Detect which cell encompasses the target text, then output its [X, Y] center coordinate. 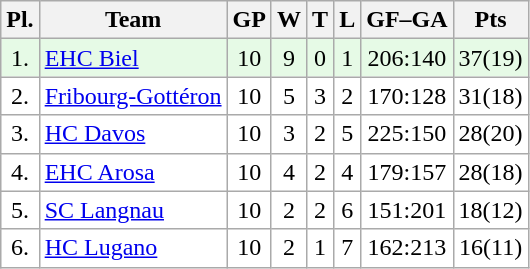
Fribourg-Gottéron [133, 96]
7 [348, 248]
6. [20, 248]
28(20) [490, 134]
HC Davos [133, 134]
GP [249, 20]
170:128 [407, 96]
EHC Arosa [133, 172]
9 [288, 58]
1. [20, 58]
28(18) [490, 172]
W [288, 20]
Pl. [20, 20]
206:140 [407, 58]
18(12) [490, 210]
6 [348, 210]
GF–GA [407, 20]
225:150 [407, 134]
L [348, 20]
16(11) [490, 248]
31(18) [490, 96]
37(19) [490, 58]
151:201 [407, 210]
179:157 [407, 172]
Team [133, 20]
5. [20, 210]
3. [20, 134]
SC Langnau [133, 210]
4. [20, 172]
162:213 [407, 248]
T [320, 20]
2. [20, 96]
HC Lugano [133, 248]
EHC Biel [133, 58]
0 [320, 58]
Pts [490, 20]
